Return [X, Y] of the center of cell containing provided text 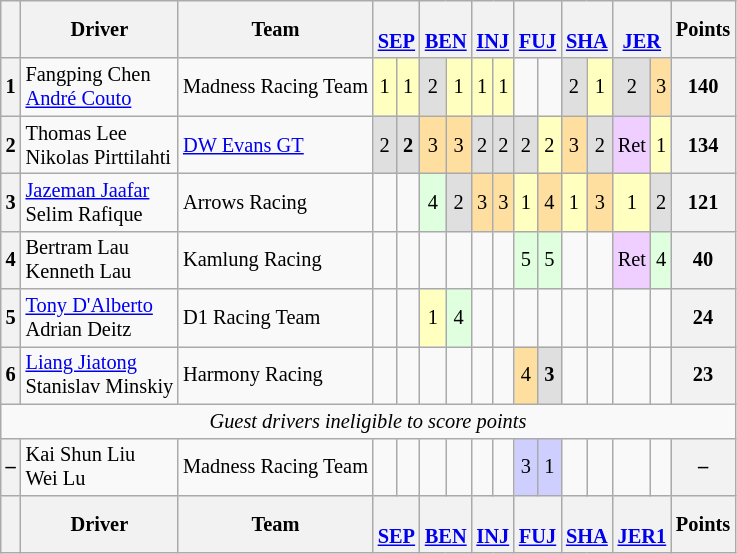
23 [703, 375]
Harmony Racing [276, 375]
Guest drivers ineligible to score points [368, 421]
Arrows Racing [276, 202]
JER [642, 29]
Kamlung Racing [276, 260]
6 [11, 375]
121 [703, 202]
Thomas Lee Nikolas Pirttilahti [100, 145]
Tony D'Alberto Adrian Deitz [100, 318]
40 [703, 260]
JER1 [642, 524]
140 [703, 87]
Kai Shun Liu Wei Lu [100, 467]
Liang Jiatong Stanislav Minskiy [100, 375]
24 [703, 318]
Jazeman Jaafar Selim Rafique [100, 202]
Bertram Lau Kenneth Lau [100, 260]
D1 Racing Team [276, 318]
134 [703, 145]
Fangping Chen André Couto [100, 87]
DW Evans GT [276, 145]
